Search for the cell housing the specified text and yield its [X, Y] center coordinate. 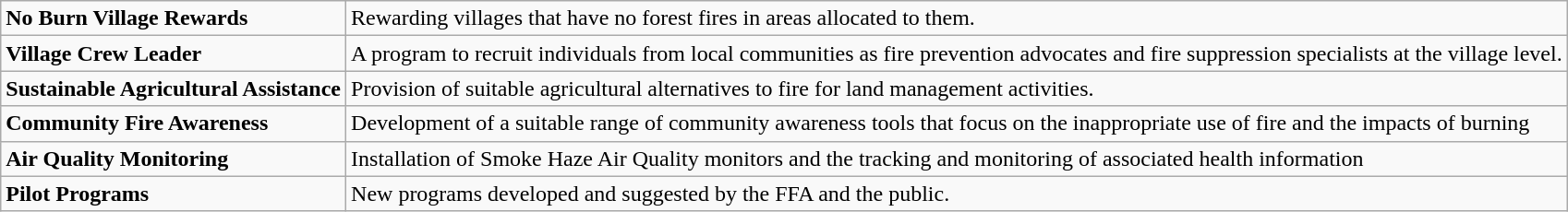
No Burn Village Rewards [174, 18]
Rewarding villages that have no forest fires in areas allocated to them. [957, 18]
New programs developed and suggested by the FFA and the public. [957, 194]
Sustainable Agricultural Assistance [174, 88]
Air Quality Monitoring [174, 159]
Installation of Smoke Haze Air Quality monitors and the tracking and monitoring of associated health information [957, 159]
A program to recruit individuals from local communities as fire prevention advocates and fire suppression specialists at the village level. [957, 53]
Community Fire Awareness [174, 124]
Provision of suitable agricultural alternatives to fire for land management activities. [957, 88]
Development of a suitable range of community awareness tools that focus on the inappropriate use of fire and the impacts of burning [957, 124]
Pilot Programs [174, 194]
Village Crew Leader [174, 53]
